Scan for the cell matching the given text and deliver its [X, Y] coordinate at center. 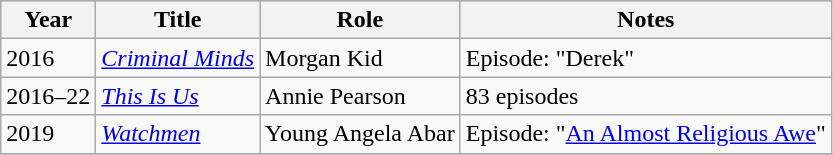
2019 [48, 134]
Watchmen [178, 134]
Morgan Kid [360, 58]
Year [48, 20]
2016 [48, 58]
2016–22 [48, 96]
Annie Pearson [360, 96]
83 episodes [646, 96]
Title [178, 20]
Role [360, 20]
Notes [646, 20]
Episode: "Derek" [646, 58]
Criminal Minds [178, 58]
This Is Us [178, 96]
Episode: "An Almost Religious Awe" [646, 134]
Young Angela Abar [360, 134]
